Scan for the cell matching the given text and deliver its (X, Y) coordinate at center. 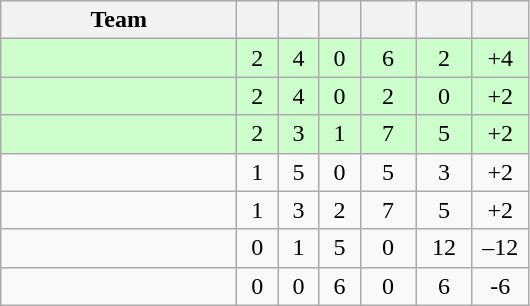
-6 (500, 286)
–12 (500, 248)
Team (119, 20)
12 (444, 248)
+4 (500, 58)
